Return [x, y] of the center of cell containing provided text 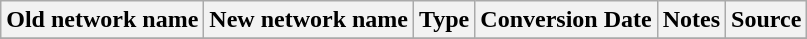
Conversion Date [566, 20]
Type [444, 20]
Old network name [102, 20]
New network name [309, 20]
Notes [691, 20]
Source [766, 20]
